Search for the cell housing the specified text and yield its [x, y] center coordinate. 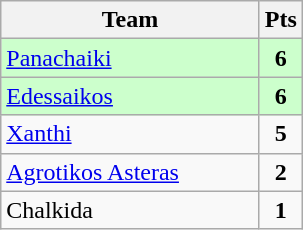
1 [280, 210]
Team [130, 20]
Pts [280, 20]
Xanthi [130, 134]
2 [280, 172]
Edessaikos [130, 96]
Panachaiki [130, 58]
Agrotikos Asteras [130, 172]
Chalkida [130, 210]
5 [280, 134]
